Detect which cell encompasses the target text, then output its (x, y) center coordinate. 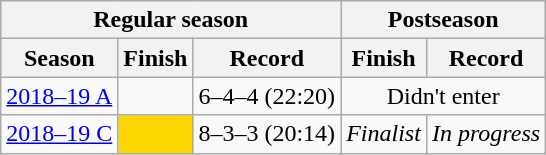
Finalist (384, 134)
Season (60, 58)
8–3–3 (20:14) (267, 134)
2018–19 A (60, 96)
In progress (486, 134)
Didn't enter (444, 96)
Postseason (444, 20)
6–4–4 (22:20) (267, 96)
2018–19 C (60, 134)
Regular season (171, 20)
